Search for the cell housing the specified text and yield its (X, Y) center coordinate. 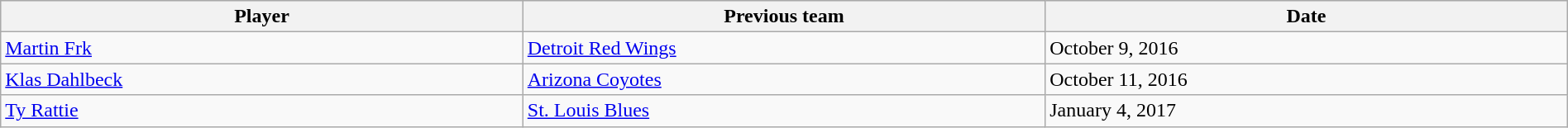
Klas Dahlbeck (262, 79)
Date (1307, 17)
January 4, 2017 (1307, 111)
Ty Rattie (262, 111)
Arizona Coyotes (784, 79)
October 9, 2016 (1307, 48)
Previous team (784, 17)
Detroit Red Wings (784, 48)
St. Louis Blues (784, 111)
Martin Frk (262, 48)
October 11, 2016 (1307, 79)
Player (262, 17)
